Scan for the cell matching the given text and deliver its (x, y) coordinate at center. 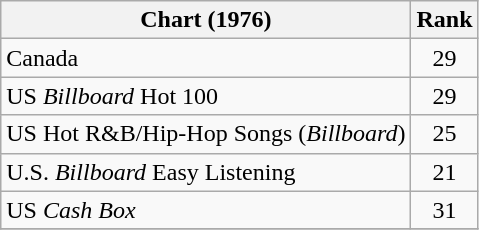
Chart (1976) (206, 20)
Rank (444, 20)
Canada (206, 58)
US Hot R&B/Hip-Hop Songs (Billboard) (206, 134)
U.S. Billboard Easy Listening (206, 172)
US Billboard Hot 100 (206, 96)
21 (444, 172)
25 (444, 134)
US Cash Box (206, 210)
31 (444, 210)
